Capture the cell that displays the provided text and extract its (x, y) central coordinate. 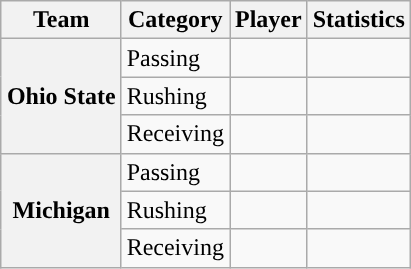
Statistics (358, 20)
Player (269, 20)
Team (61, 20)
Ohio State (61, 96)
Category (175, 20)
Michigan (61, 210)
